Identify which cell holds the provided text, then report its [x, y] central coordinate. 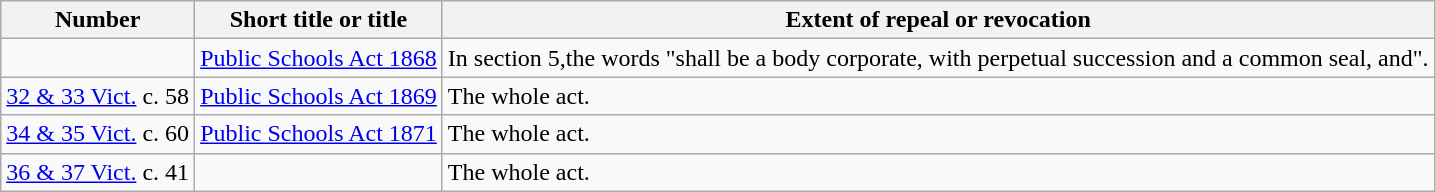
Short title or title [319, 20]
Public Schools Act 1871 [319, 134]
Public Schools Act 1869 [319, 96]
Extent of repeal or revocation [938, 20]
34 & 35 Vict. c. 60 [98, 134]
Public Schools Act 1868 [319, 58]
32 & 33 Vict. c. 58 [98, 96]
Number [98, 20]
36 & 37 Vict. c. 41 [98, 172]
In section 5,the words "shall be a body corporate, with perpetual succession and a common seal, and". [938, 58]
